Provide the (x, y) coordinate of the cell's center where the given text is located.  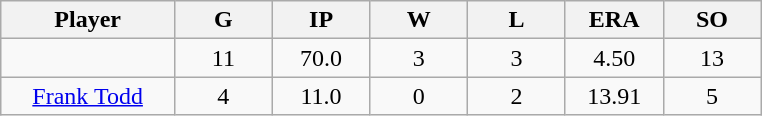
11 (223, 58)
ERA (614, 20)
13 (712, 58)
70.0 (321, 58)
11.0 (321, 96)
4.50 (614, 58)
G (223, 20)
W (419, 20)
L (517, 20)
Player (88, 20)
0 (419, 96)
IP (321, 20)
2 (517, 96)
SO (712, 20)
4 (223, 96)
13.91 (614, 96)
Frank Todd (88, 96)
5 (712, 96)
